Find where the given text appears and provide that cell's center as [X, Y] coordinate. 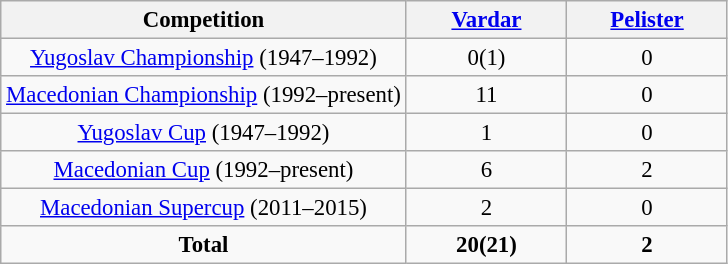
20(21) [486, 245]
Yugoslav Cup (1947–1992) [204, 133]
0(1) [486, 58]
1 [486, 133]
Vardar [486, 20]
Yugoslav Championship (1947–1992) [204, 58]
Macedonian Supercup (2011–2015) [204, 208]
11 [486, 95]
Total [204, 245]
Competition [204, 20]
Pelister [648, 20]
6 [486, 170]
Macedonian Championship (1992–present) [204, 95]
Macedonian Cup (1992–present) [204, 170]
